Determine the (X, Y) coordinate at the center of the cell enclosing the given text.  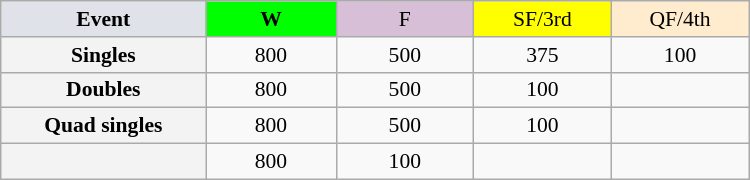
Doubles (104, 90)
Quad singles (104, 126)
W (271, 19)
F (405, 19)
Singles (104, 55)
QF/4th (680, 19)
375 (543, 55)
Event (104, 19)
SF/3rd (543, 19)
